Scan for the cell matching the given text and deliver its (X, Y) coordinate at center. 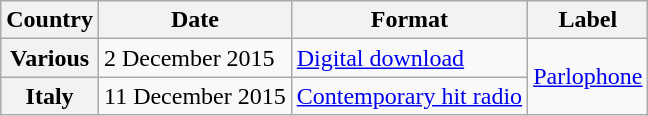
Parlophone (588, 77)
Digital download (409, 58)
Country (50, 20)
Date (194, 20)
Various (50, 58)
Format (409, 20)
Contemporary hit radio (409, 96)
2 December 2015 (194, 58)
11 December 2015 (194, 96)
Label (588, 20)
Italy (50, 96)
